Determine the [X, Y] coordinate at the center of the cell enclosing the given text.  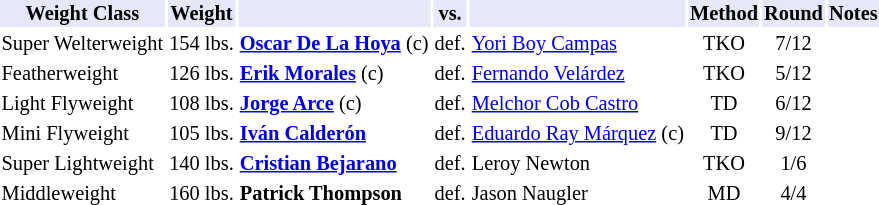
Cristian Bejarano [334, 164]
5/12 [793, 74]
Fernando Velárdez [578, 74]
Yori Boy Campas [578, 44]
Jorge Arce (c) [334, 104]
Featherweight [82, 74]
Weight [202, 14]
Mini Flyweight [82, 134]
Method [724, 14]
Light Flyweight [82, 104]
9/12 [793, 134]
140 lbs. [202, 164]
108 lbs. [202, 104]
1/6 [793, 164]
7/12 [793, 44]
Super Welterweight [82, 44]
Super Lightweight [82, 164]
Eduardo Ray Márquez (c) [578, 134]
Weight Class [82, 14]
105 lbs. [202, 134]
126 lbs. [202, 74]
vs. [450, 14]
Round [793, 14]
Iván Calderón [334, 134]
6/12 [793, 104]
Notes [853, 14]
Leroy Newton [578, 164]
154 lbs. [202, 44]
Melchor Cob Castro [578, 104]
Oscar De La Hoya (c) [334, 44]
Erik Morales (c) [334, 74]
